Capture the cell that displays the provided text and extract its [X, Y] central coordinate. 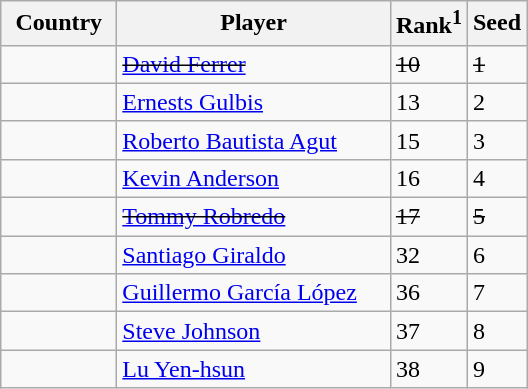
David Ferrer [254, 64]
Guillermo García López [254, 293]
38 [428, 369]
Seed [496, 24]
10 [428, 64]
16 [428, 178]
Roberto Bautista Agut [254, 140]
32 [428, 255]
1 [496, 64]
36 [428, 293]
2 [496, 102]
Steve Johnson [254, 331]
8 [496, 331]
Rank1 [428, 24]
Player [254, 24]
15 [428, 140]
Tommy Robredo [254, 217]
Country [59, 24]
Ernests Gulbis [254, 102]
17 [428, 217]
Kevin Anderson [254, 178]
9 [496, 369]
37 [428, 331]
5 [496, 217]
Lu Yen-hsun [254, 369]
Santiago Giraldo [254, 255]
7 [496, 293]
6 [496, 255]
4 [496, 178]
3 [496, 140]
13 [428, 102]
